Detect which cell encompasses the target text, then output its (X, Y) center coordinate. 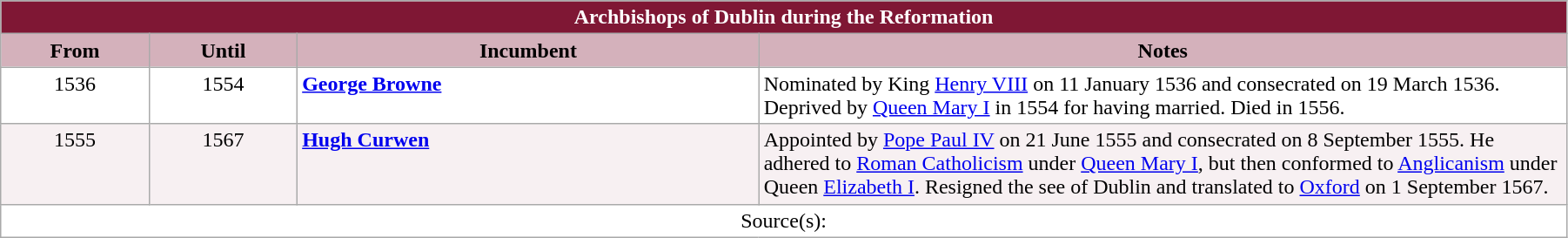
1555 (75, 164)
Nominated by King Henry VIII on 11 January 1536 and consecrated on 19 March 1536. Deprived by Queen Mary I in 1554 for having married. Died in 1556. (1163, 96)
Source(s): (784, 221)
Archbishops of Dublin during the Reformation (784, 17)
Hugh Curwen (528, 164)
Incumbent (528, 51)
Notes (1163, 51)
From (75, 51)
1567 (223, 164)
1536 (75, 96)
Until (223, 51)
George Browne (528, 96)
1554 (223, 96)
